Output the [x, y] coordinate of the center of the cell containing the given text.  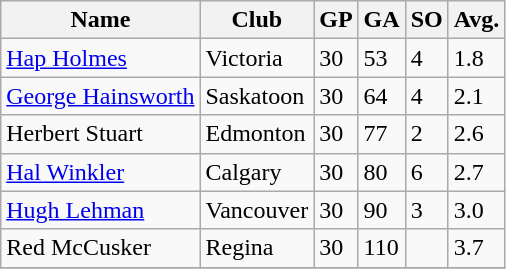
Hugh Lehman [100, 210]
Herbert Stuart [100, 134]
1.8 [476, 58]
SO [426, 20]
90 [382, 210]
64 [382, 96]
Avg. [476, 20]
George Hainsworth [100, 96]
53 [382, 58]
Name [100, 20]
80 [382, 172]
Edmonton [257, 134]
3.7 [476, 248]
Hap Holmes [100, 58]
2.1 [476, 96]
3 [426, 210]
GA [382, 20]
3.0 [476, 210]
2 [426, 134]
Regina [257, 248]
Victoria [257, 58]
GP [336, 20]
6 [426, 172]
77 [382, 134]
Red McCusker [100, 248]
Club [257, 20]
2.7 [476, 172]
2.6 [476, 134]
Hal Winkler [100, 172]
Calgary [257, 172]
Vancouver [257, 210]
Saskatoon [257, 96]
110 [382, 248]
